Extract the [x, y] coordinate from the center of the cell holding the provided text.  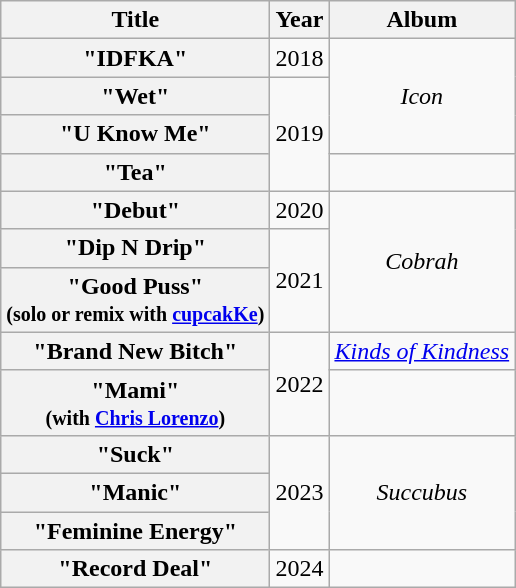
2021 [300, 280]
Succubus [422, 492]
"Tea" [136, 172]
Icon [422, 96]
Kinds of Kindness [422, 351]
2023 [300, 492]
Album [422, 20]
"Debut" [136, 210]
2020 [300, 210]
"Manic" [136, 492]
2018 [300, 58]
"IDFKA" [136, 58]
2022 [300, 384]
"Suck" [136, 454]
"Wet" [136, 96]
"Dip N Drip" [136, 248]
"Mami"(with Chris Lorenzo) [136, 402]
"Brand New Bitch" [136, 351]
"U Know Me" [136, 134]
2019 [300, 134]
"Feminine Energy" [136, 531]
"Good Puss"(solo or remix with cupcakKe) [136, 300]
Title [136, 20]
"Record Deal" [136, 569]
Cobrah [422, 262]
2024 [300, 569]
Year [300, 20]
